Detect which cell encompasses the target text, then output its (x, y) center coordinate. 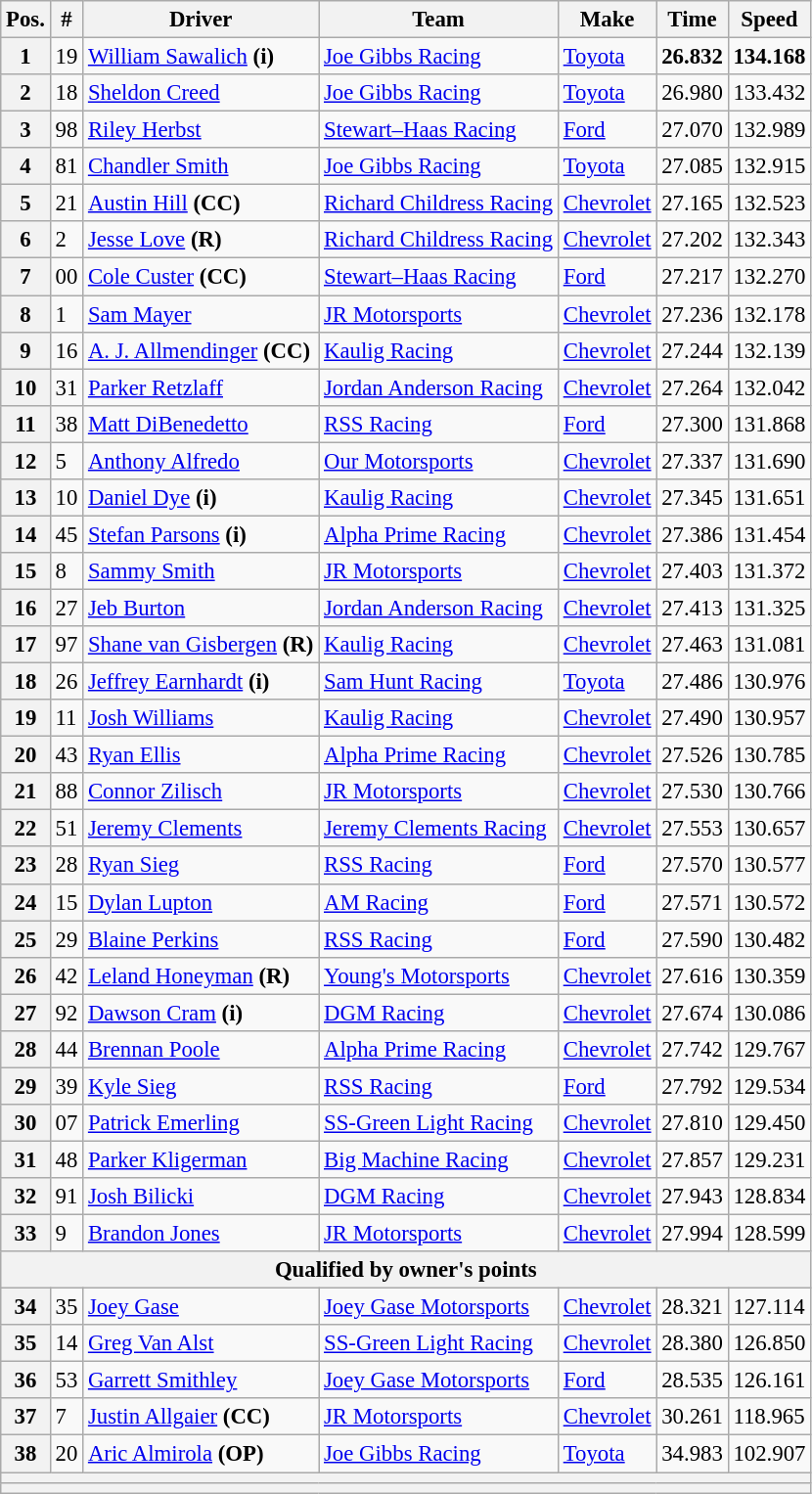
130.657 (769, 829)
Our Motorsports (438, 461)
Pos. (25, 20)
27.300 (693, 424)
28.535 (693, 1381)
130.086 (769, 1013)
27.463 (693, 645)
27.217 (693, 277)
130.785 (769, 755)
27.742 (693, 1050)
Stefan Parsons (i) (202, 534)
34 (25, 1307)
Ryan Sieg (202, 866)
Anthony Alfredo (202, 461)
13 (25, 498)
132.139 (769, 350)
132.523 (769, 204)
131.454 (769, 534)
134.168 (769, 57)
127.114 (769, 1307)
128.599 (769, 1234)
27.244 (693, 350)
51 (67, 829)
39 (67, 1086)
27.674 (693, 1013)
132.042 (769, 387)
Team (438, 20)
Jesse Love (R) (202, 240)
Qualified by owner's points (406, 1270)
3 (25, 130)
Daniel Dye (i) (202, 498)
Connor Zilisch (202, 792)
88 (67, 792)
Matt DiBenedetto (202, 424)
30 (25, 1123)
Josh Bilicki (202, 1197)
Riley Herbst (202, 130)
34.983 (693, 1454)
Sam Hunt Racing (438, 682)
129.534 (769, 1086)
42 (67, 975)
27.070 (693, 130)
Joey Gase (202, 1307)
27.236 (693, 314)
Dylan Lupton (202, 902)
4 (25, 166)
Aric Almirola (OP) (202, 1454)
27.490 (693, 718)
130.482 (769, 939)
26.832 (693, 57)
Brennan Poole (202, 1050)
97 (67, 645)
Austin Hill (CC) (202, 204)
131.651 (769, 498)
Brandon Jones (202, 1234)
28.321 (693, 1307)
131.868 (769, 424)
30.261 (693, 1418)
132.915 (769, 166)
17 (25, 645)
45 (67, 534)
98 (67, 130)
Young's Motorsports (438, 975)
Speed (769, 20)
Patrick Emerling (202, 1123)
Josh Williams (202, 718)
Jeffrey Earnhardt (i) (202, 682)
Jeremy Clements Racing (438, 829)
Greg Van Alst (202, 1343)
27.792 (693, 1086)
27.590 (693, 939)
Garrett Smithley (202, 1381)
130.957 (769, 718)
Ryan Ellis (202, 755)
Time (693, 20)
27.264 (693, 387)
12 (25, 461)
Parker Kligerman (202, 1159)
92 (67, 1013)
Cole Custer (CC) (202, 277)
118.965 (769, 1418)
Kyle Sieg (202, 1086)
Driver (202, 20)
102.907 (769, 1454)
130.572 (769, 902)
27.571 (693, 902)
27.526 (693, 755)
132.343 (769, 240)
130.766 (769, 792)
Sammy Smith (202, 571)
Parker Retzlaff (202, 387)
27.165 (693, 204)
27.486 (693, 682)
130.577 (769, 866)
26.980 (693, 93)
126.850 (769, 1343)
Justin Allgaier (CC) (202, 1418)
# (67, 20)
27.413 (693, 608)
129.231 (769, 1159)
27.994 (693, 1234)
27.386 (693, 534)
27.085 (693, 166)
27.943 (693, 1197)
Jeb Burton (202, 608)
Dawson Cram (i) (202, 1013)
07 (67, 1123)
132.270 (769, 277)
81 (67, 166)
44 (67, 1050)
129.450 (769, 1123)
Blaine Perkins (202, 939)
27.530 (693, 792)
130.359 (769, 975)
6 (25, 240)
131.081 (769, 645)
Jeremy Clements (202, 829)
22 (25, 829)
48 (67, 1159)
91 (67, 1197)
36 (25, 1381)
William Sawalich (i) (202, 57)
24 (25, 902)
131.325 (769, 608)
132.178 (769, 314)
Sam Mayer (202, 314)
133.432 (769, 93)
Sheldon Creed (202, 93)
AM Racing (438, 902)
27.553 (693, 829)
132.989 (769, 130)
23 (25, 866)
A. J. Allmendinger (CC) (202, 350)
Leland Honeyman (R) (202, 975)
27.403 (693, 571)
27.337 (693, 461)
25 (25, 939)
32 (25, 1197)
43 (67, 755)
27.616 (693, 975)
33 (25, 1234)
Chandler Smith (202, 166)
131.690 (769, 461)
00 (67, 277)
128.834 (769, 1197)
27.857 (693, 1159)
Big Machine Racing (438, 1159)
37 (25, 1418)
53 (67, 1381)
27.810 (693, 1123)
27.570 (693, 866)
Make (607, 20)
129.767 (769, 1050)
Shane van Gisbergen (R) (202, 645)
130.976 (769, 682)
126.161 (769, 1381)
131.372 (769, 571)
28.380 (693, 1343)
27.345 (693, 498)
27.202 (693, 240)
